From the cell containing the given text, extract its center point as (x, y) coordinate. 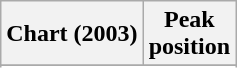
Peakposition (189, 34)
Chart (2003) (72, 34)
